Search for the cell housing the specified text and yield its (X, Y) center coordinate. 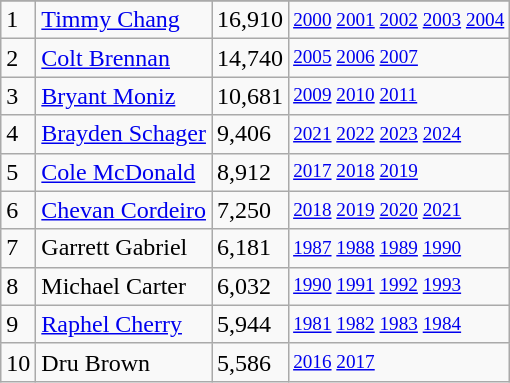
Raphel Cherry (124, 324)
1987 1988 1989 1990 (399, 248)
Brayden Schager (124, 134)
1981 1982 1983 1984 (399, 324)
2018 2019 2020 2021 (399, 210)
2021 2022 2023 2024 (399, 134)
10,681 (250, 96)
1990 1991 1992 1993 (399, 286)
2016 2017 (399, 362)
2005 2006 2007 (399, 58)
14,740 (250, 58)
Garrett Gabriel (124, 248)
9,406 (250, 134)
5,944 (250, 324)
2009 2010 2011 (399, 96)
Cole McDonald (124, 172)
Colt Brennan (124, 58)
10 (18, 362)
6 (18, 210)
Michael Carter (124, 286)
Timmy Chang (124, 20)
6,181 (250, 248)
16,910 (250, 20)
5,586 (250, 362)
Bryant Moniz (124, 96)
2 (18, 58)
1 (18, 20)
7,250 (250, 210)
Chevan Cordeiro (124, 210)
2000 2001 2002 2003 2004 (399, 20)
6,032 (250, 286)
8 (18, 286)
Dru Brown (124, 362)
3 (18, 96)
4 (18, 134)
9 (18, 324)
7 (18, 248)
8,912 (250, 172)
2017 2018 2019 (399, 172)
5 (18, 172)
